Return [x, y] of the center of cell containing provided text 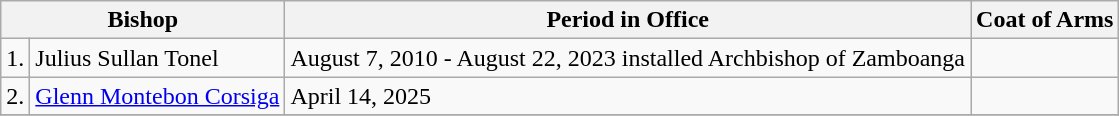
Glenn Montebon Corsiga [158, 96]
2. [16, 96]
August 7, 2010 - August 22, 2023 installed Archbishop of Zamboanga [628, 58]
Bishop [143, 20]
Coat of Arms [1045, 20]
1. [16, 58]
Julius Sullan Tonel [158, 58]
Period in Office [628, 20]
April 14, 2025 [628, 96]
